Determine the (x, y) coordinate at the center of the cell enclosing the given text.  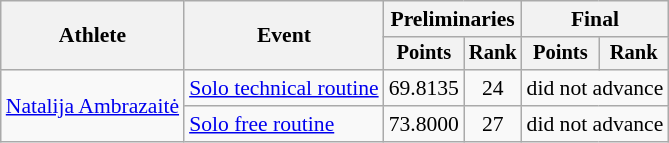
Event (284, 36)
Preliminaries (453, 19)
24 (493, 88)
Solo free routine (284, 124)
Final (596, 19)
Solo technical routine (284, 88)
27 (493, 124)
69.8135 (424, 88)
Athlete (92, 36)
Natalija Ambrazaitė (92, 106)
73.8000 (424, 124)
